Output the [X, Y] coordinate of the center of the cell containing the given text.  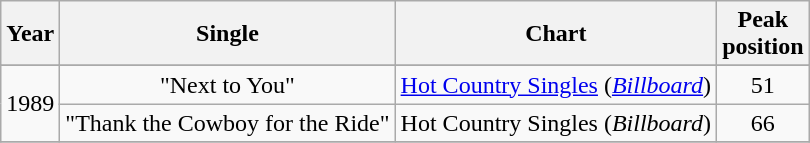
66 [763, 123]
Year [30, 34]
Single [228, 34]
Chart [556, 34]
1989 [30, 104]
"Next to You" [228, 85]
Peakposition [763, 34]
51 [763, 85]
"Thank the Cowboy for the Ride" [228, 123]
